From the cell containing the given text, extract its center point as [X, Y] coordinate. 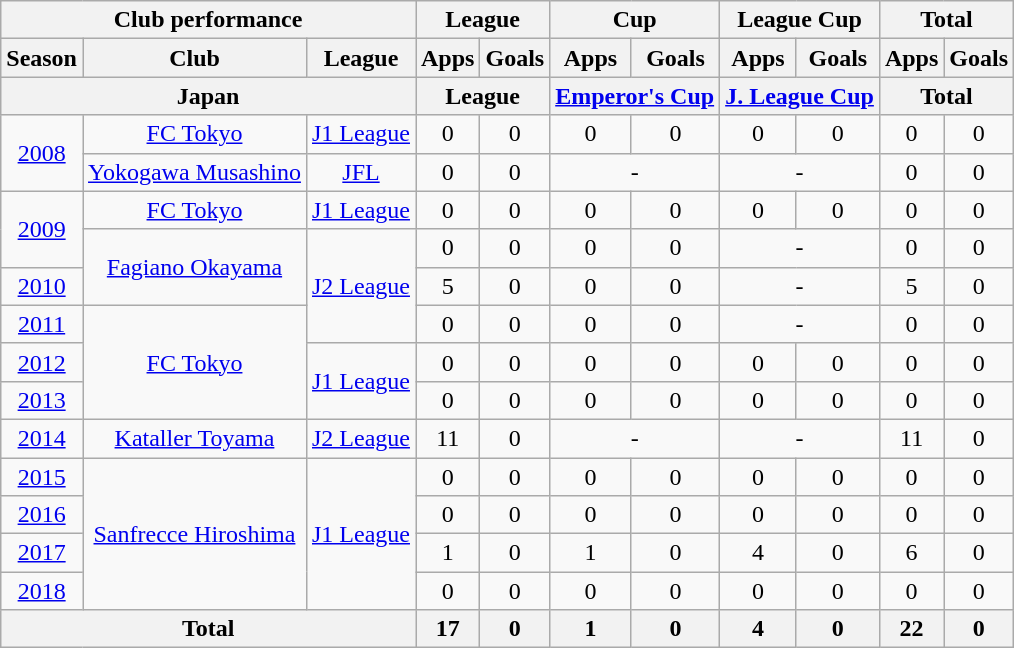
2012 [42, 362]
2015 [42, 477]
Club performance [208, 20]
2009 [42, 229]
Fagiano Okayama [194, 267]
Sanfrecce Hiroshima [194, 534]
League Cup [800, 20]
2013 [42, 400]
Emperor's Cup [635, 96]
Kataller Toyama [194, 438]
17 [448, 629]
Japan [208, 96]
Club [194, 58]
Yokogawa Musashino [194, 172]
J. League Cup [800, 96]
6 [911, 553]
2017 [42, 553]
2016 [42, 515]
2010 [42, 286]
2014 [42, 438]
2008 [42, 153]
Season [42, 58]
22 [911, 629]
2011 [42, 324]
2018 [42, 591]
Cup [635, 20]
JFL [360, 172]
